For the text-containing cell, return its midpoint in (x, y) coordinate format. 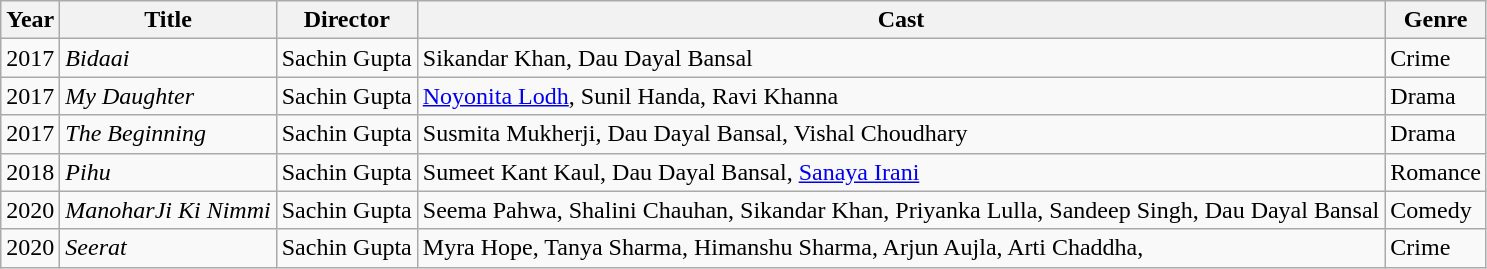
ManoharJi Ki Nimmi (168, 210)
Noyonita Lodh, Sunil Handa, Ravi Khanna (901, 96)
Cast (901, 20)
Director (346, 20)
Susmita Mukherji, Dau Dayal Bansal, Vishal Choudhary (901, 134)
Romance (1436, 172)
Seema Pahwa, Shalini Chauhan, Sikandar Khan, Priyanka Lulla, Sandeep Singh, Dau Dayal Bansal (901, 210)
Genre (1436, 20)
My Daughter (168, 96)
Pihu (168, 172)
The Beginning (168, 134)
Myra Hope, Tanya Sharma, Himanshu Sharma, Arjun Aujla, Arti Chaddha, (901, 248)
Seerat (168, 248)
Year (30, 20)
Title (168, 20)
Comedy (1436, 210)
2018 (30, 172)
Sikandar Khan, Dau Dayal Bansal (901, 58)
Sumeet Kant Kaul, Dau Dayal Bansal, Sanaya Irani (901, 172)
Bidaai (168, 58)
